Return the (X, Y) coordinate for the center point of the cell that contains the specified text.  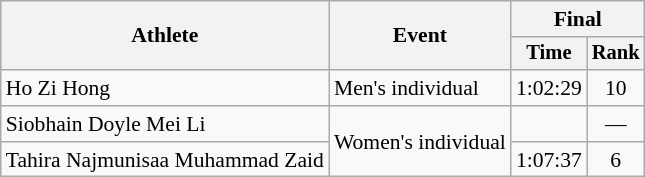
Siobhain Doyle Mei Li (165, 124)
Athlete (165, 36)
10 (616, 88)
Men's individual (420, 88)
— (616, 124)
1:02:29 (549, 88)
Rank (616, 54)
Women's individual (420, 142)
Time (549, 54)
Final (578, 19)
Event (420, 36)
Ho Zi Hong (165, 88)
